Find where the given text appears and provide that cell's center as [X, Y] coordinate. 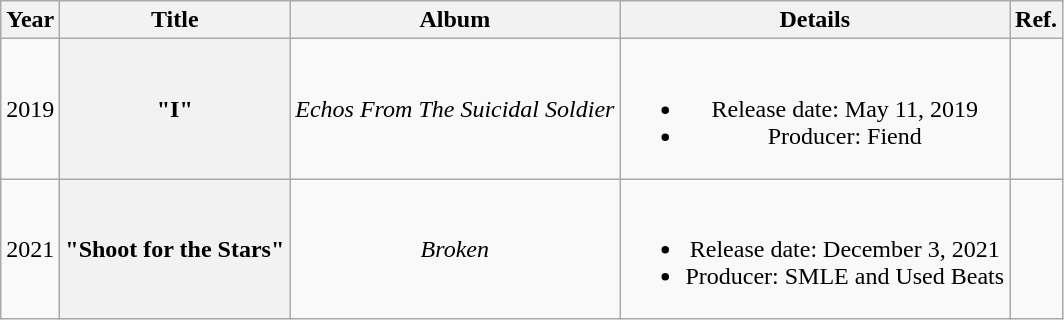
Title [175, 20]
Release date: May 11, 2019Producer: Fiend [815, 109]
Details [815, 20]
2019 [30, 109]
"Shoot for the Stars" [175, 249]
Release date: December 3, 2021Producer: SMLE and Used Beats [815, 249]
Album [455, 20]
2021 [30, 249]
Ref. [1036, 20]
Year [30, 20]
"I" [175, 109]
Broken [455, 249]
Echos From The Suicidal Soldier [455, 109]
